Return (x, y) of the center of cell containing provided text 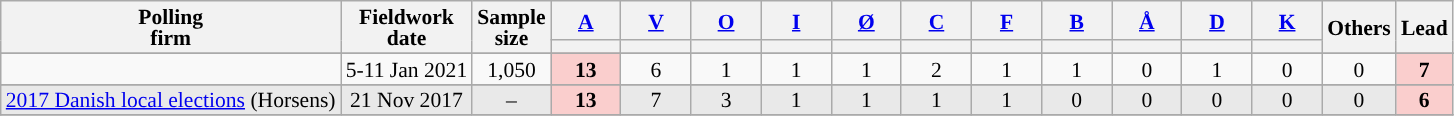
K (1287, 20)
Samplesize (511, 27)
Ø (866, 20)
F (1007, 20)
Lead (1424, 27)
Å (1147, 20)
2 (936, 68)
I (796, 20)
V (656, 20)
B (1077, 20)
2017 Danish local elections (Horsens) (171, 100)
A (586, 20)
1,050 (511, 68)
5-11 Jan 2021 (407, 68)
Others (1359, 27)
O (726, 20)
3 (726, 100)
– (511, 100)
21 Nov 2017 (407, 100)
Fieldworkdate (407, 27)
C (936, 20)
Pollingfirm (171, 27)
D (1217, 20)
